Return (x, y) of the center of cell containing provided text 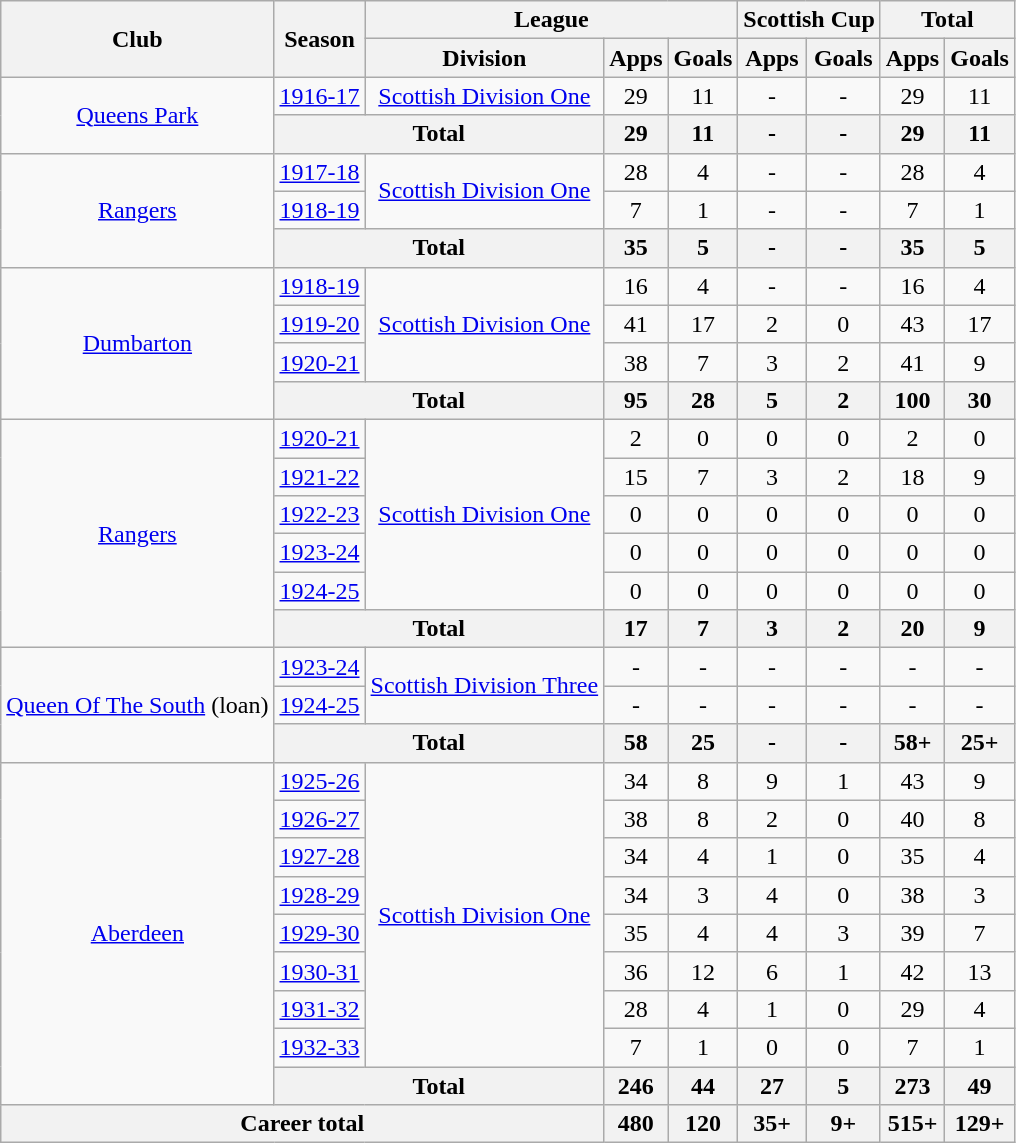
1927-28 (320, 857)
27 (772, 1085)
40 (912, 819)
Dumbarton (138, 343)
25+ (980, 743)
100 (912, 400)
120 (703, 1124)
9+ (843, 1124)
Division (484, 58)
35+ (772, 1124)
1926-27 (320, 819)
273 (912, 1085)
36 (636, 971)
42 (912, 971)
25 (703, 743)
95 (636, 400)
1925-26 (320, 781)
Scottish Cup (809, 20)
Season (320, 39)
Career total (302, 1124)
15 (636, 477)
18 (912, 477)
129+ (980, 1124)
1930-31 (320, 971)
1921-22 (320, 477)
Queen Of The South (loan) (138, 705)
39 (912, 933)
1929-30 (320, 933)
1932-33 (320, 1047)
58 (636, 743)
44 (703, 1085)
Club (138, 39)
1917-18 (320, 172)
30 (980, 400)
13 (980, 971)
1916-17 (320, 96)
515+ (912, 1124)
1922-23 (320, 515)
6 (772, 971)
480 (636, 1124)
12 (703, 971)
1928-29 (320, 895)
Queens Park (138, 115)
Aberdeen (138, 934)
58+ (912, 743)
Scottish Division Three (484, 686)
246 (636, 1085)
20 (912, 629)
League (552, 20)
1919-20 (320, 324)
49 (980, 1085)
1931-32 (320, 1009)
